From the cell containing the given text, extract its center point as [x, y] coordinate. 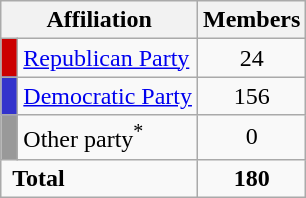
180 [251, 178]
Total [100, 178]
Republican Party [108, 58]
Democratic Party [108, 96]
Other party* [108, 138]
24 [251, 58]
156 [251, 96]
Members [251, 20]
Affiliation [100, 20]
0 [251, 138]
